Find where the given text appears and provide that cell's center as [X, Y] coordinate. 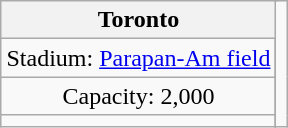
Capacity: 2,000 [138, 96]
Stadium: Parapan-Am field [138, 58]
Toronto [138, 20]
